Detect which cell encompasses the target text, then output its [x, y] center coordinate. 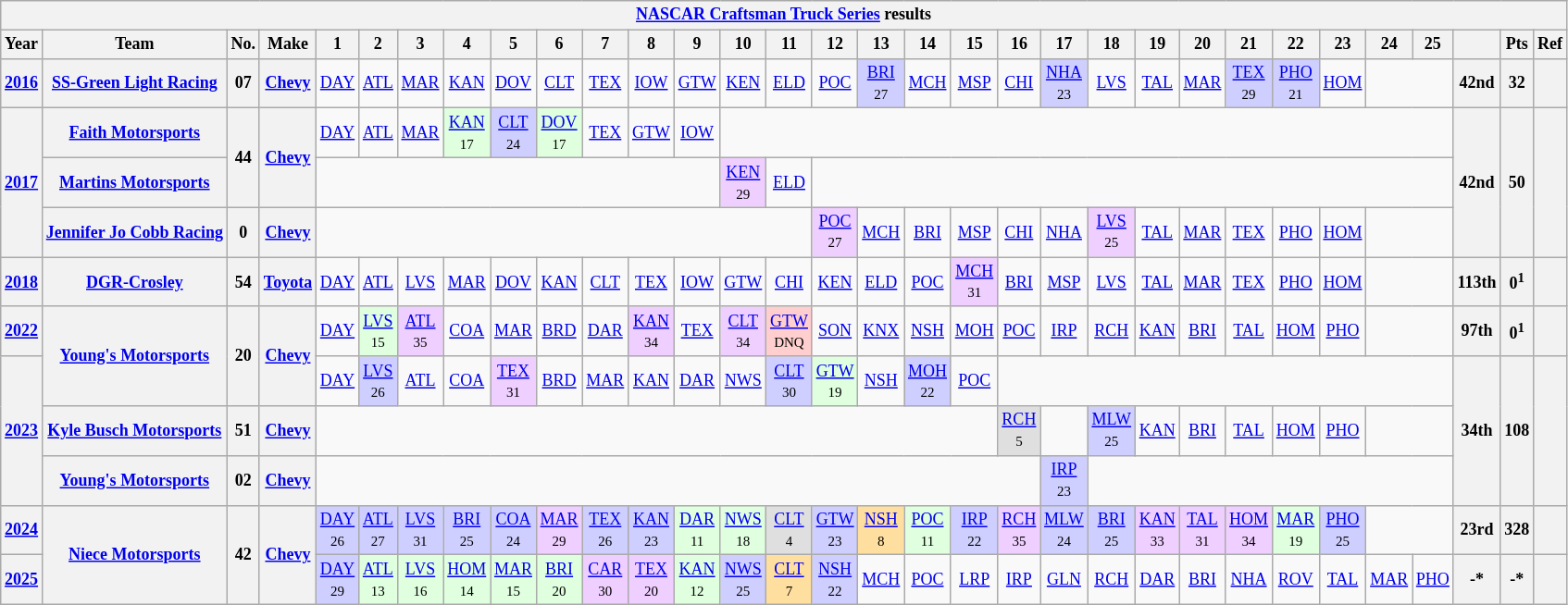
0 [243, 232]
15 [974, 44]
CAR30 [605, 580]
DAY26 [337, 530]
NWS25 [743, 580]
Niece Motorsports [134, 555]
KAN17 [467, 133]
MAR29 [559, 530]
Kyle Busch Motorsports [134, 431]
NWS18 [743, 530]
11 [790, 44]
DAR11 [697, 530]
IRP23 [1064, 480]
MCH31 [974, 282]
SS-Green Light Racing [134, 83]
5 [514, 44]
42 [243, 555]
GLN [1064, 580]
RCH5 [1019, 431]
Toyota [287, 282]
TEX20 [652, 580]
2 [379, 44]
4 [467, 44]
3 [420, 44]
CLT24 [514, 133]
TEX29 [1250, 83]
CLT4 [790, 530]
ATL27 [379, 530]
CLT7 [790, 580]
16 [1019, 44]
50 [1517, 183]
Year [22, 44]
DAY29 [337, 580]
17 [1064, 44]
2016 [22, 83]
07 [243, 83]
2025 [22, 580]
MLW25 [1111, 431]
6 [559, 44]
Jennifer Jo Cobb Racing [134, 232]
2017 [22, 183]
NWS [743, 381]
108 [1517, 431]
POC27 [835, 232]
NSH8 [881, 530]
GTW19 [835, 381]
ATL35 [420, 331]
10 [743, 44]
MAR15 [514, 580]
NSH22 [835, 580]
Ref [1550, 44]
KAN12 [697, 580]
ATL13 [379, 580]
LRP [974, 580]
25 [1433, 44]
02 [243, 480]
MAR19 [1296, 530]
KAN33 [1157, 530]
12 [835, 44]
2022 [22, 331]
PHO25 [1342, 530]
44 [243, 157]
328 [1517, 530]
Team [134, 44]
23rd [1477, 530]
2023 [22, 431]
SON [835, 331]
19 [1157, 44]
LVS15 [379, 331]
LVS25 [1111, 232]
113th [1477, 282]
Pts [1517, 44]
DOV17 [559, 133]
24 [1389, 44]
POC11 [927, 530]
KAN23 [652, 530]
MOH22 [927, 381]
KEN29 [743, 182]
KAN34 [652, 331]
LVS16 [420, 580]
14 [927, 44]
COA24 [514, 530]
13 [881, 44]
97th [1477, 331]
NHA23 [1064, 83]
MLW24 [1064, 530]
2018 [22, 282]
9 [697, 44]
HOM14 [467, 580]
MOH [974, 331]
HOM34 [1250, 530]
LVS26 [379, 381]
54 [243, 282]
GTW23 [835, 530]
2024 [22, 530]
TEX26 [605, 530]
51 [243, 431]
CLT30 [790, 381]
BRI27 [881, 83]
KNX [881, 331]
TAL31 [1202, 530]
No. [243, 44]
23 [1342, 44]
18 [1111, 44]
7 [605, 44]
32 [1517, 83]
GTWDNQ [790, 331]
ROV [1296, 580]
PHO21 [1296, 83]
21 [1250, 44]
DGR-Crosley [134, 282]
BRI20 [559, 580]
TEX31 [514, 381]
Make [287, 44]
22 [1296, 44]
Faith Motorsports [134, 133]
IRP22 [974, 530]
8 [652, 44]
RCH35 [1019, 530]
NASCAR Craftsman Truck Series results [784, 15]
LVS31 [420, 530]
Martins Motorsports [134, 182]
34th [1477, 431]
1 [337, 44]
CLT34 [743, 331]
